Determine the (X, Y) coordinate at the center of the cell enclosing the given text.  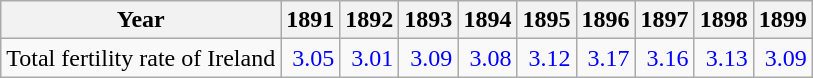
3.08 (488, 58)
3.17 (606, 58)
1897 (664, 20)
3.05 (310, 58)
1894 (488, 20)
1898 (724, 20)
1891 (310, 20)
1892 (370, 20)
3.16 (664, 58)
3.12 (546, 58)
1893 (428, 20)
3.13 (724, 58)
3.01 (370, 58)
1895 (546, 20)
1899 (782, 20)
Total fertility rate of Ireland (141, 58)
1896 (606, 20)
Year (141, 20)
